Pinpoint the cell where the given text exists, returning its (x, y) midpoint coordinate. 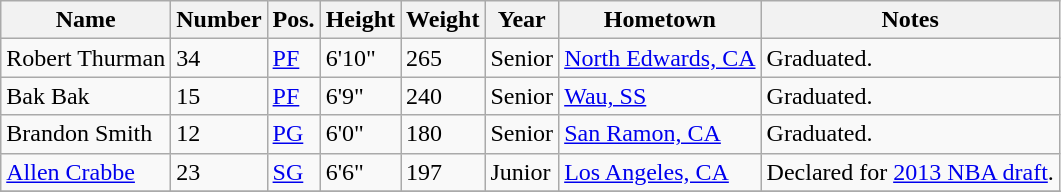
15 (219, 96)
Notes (910, 20)
Declared for 2013 NBA draft. (910, 172)
Allen Crabbe (86, 172)
Name (86, 20)
180 (443, 134)
197 (443, 172)
Height (360, 20)
Bak Bak (86, 96)
PG (294, 134)
North Edwards, CA (660, 58)
SG (294, 172)
23 (219, 172)
Weight (443, 20)
6'0" (360, 134)
Junior (522, 172)
34 (219, 58)
Year (522, 20)
6'6" (360, 172)
San Ramon, CA (660, 134)
Los Angeles, CA (660, 172)
Brandon Smith (86, 134)
265 (443, 58)
Wau, SS (660, 96)
6'10" (360, 58)
12 (219, 134)
6'9" (360, 96)
Pos. (294, 20)
Number (219, 20)
Robert Thurman (86, 58)
240 (443, 96)
Hometown (660, 20)
